For the text-containing cell, return its midpoint in [x, y] coordinate format. 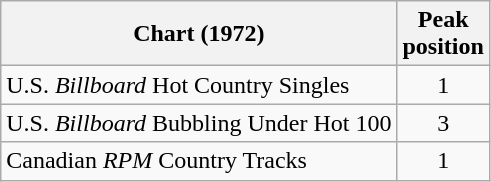
3 [443, 123]
Chart (1972) [199, 34]
Canadian RPM Country Tracks [199, 161]
U.S. Billboard Hot Country Singles [199, 85]
Peakposition [443, 34]
U.S. Billboard Bubbling Under Hot 100 [199, 123]
